Output the [x, y] coordinate of the center of the cell containing the given text.  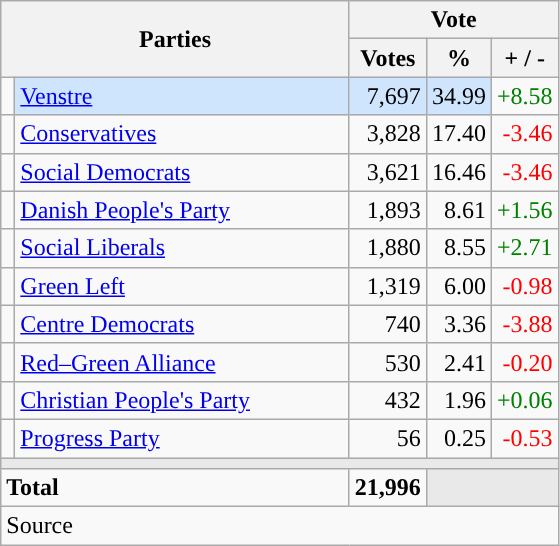
+8.58 [524, 96]
16.46 [458, 172]
8.55 [458, 248]
7,697 [388, 96]
530 [388, 362]
Red–Green Alliance [182, 362]
1,319 [388, 286]
432 [388, 400]
Total [176, 488]
-0.53 [524, 438]
Centre Democrats [182, 324]
Source [280, 526]
Parties [176, 39]
3,621 [388, 172]
3,828 [388, 134]
Vote [454, 20]
1,893 [388, 210]
+1.56 [524, 210]
Votes [388, 58]
-0.20 [524, 362]
56 [388, 438]
+ / - [524, 58]
% [458, 58]
17.40 [458, 134]
21,996 [388, 488]
+2.71 [524, 248]
3.36 [458, 324]
Social Liberals [182, 248]
Venstre [182, 96]
0.25 [458, 438]
Danish People's Party [182, 210]
-3.88 [524, 324]
+0.06 [524, 400]
8.61 [458, 210]
1.96 [458, 400]
740 [388, 324]
1,880 [388, 248]
34.99 [458, 96]
2.41 [458, 362]
Christian People's Party [182, 400]
Green Left [182, 286]
6.00 [458, 286]
Progress Party [182, 438]
Social Democrats [182, 172]
Conservatives [182, 134]
-0.98 [524, 286]
